Provide the [X, Y] coordinate of the cell's center where the given text is located.  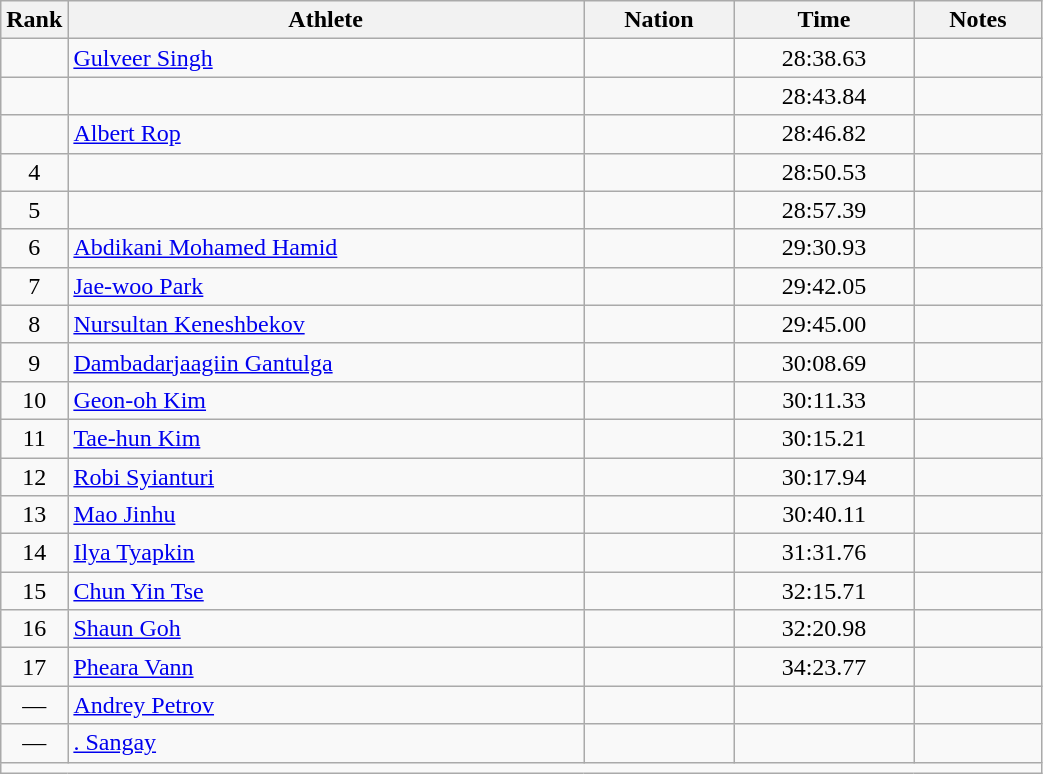
Athlete [326, 20]
Nursultan Keneshbekov [326, 324]
29:45.00 [824, 324]
30:15.21 [824, 438]
Nation [660, 20]
15 [34, 591]
30:17.94 [824, 477]
5 [34, 210]
Notes [978, 20]
. Sangay [326, 743]
13 [34, 515]
9 [34, 362]
28:43.84 [824, 96]
32:20.98 [824, 629]
8 [34, 324]
28:46.82 [824, 134]
28:38.63 [824, 58]
Dambadarjaagiin Gantulga [326, 362]
29:42.05 [824, 286]
34:23.77 [824, 667]
Shaun Goh [326, 629]
7 [34, 286]
Chun Yin Tse [326, 591]
29:30.93 [824, 248]
17 [34, 667]
30:11.33 [824, 400]
Geon-oh Kim [326, 400]
Pheara Vann [326, 667]
Tae-hun Kim [326, 438]
14 [34, 553]
4 [34, 172]
31:31.76 [824, 553]
Gulveer Singh [326, 58]
Mao Jinhu [326, 515]
Rank [34, 20]
Andrey Petrov [326, 705]
11 [34, 438]
12 [34, 477]
Albert Rop [326, 134]
6 [34, 248]
Time [824, 20]
Abdikani Mohamed Hamid [326, 248]
16 [34, 629]
28:50.53 [824, 172]
Jae-woo Park [326, 286]
Ilya Tyapkin [326, 553]
30:40.11 [824, 515]
10 [34, 400]
28:57.39 [824, 210]
30:08.69 [824, 362]
Robi Syianturi [326, 477]
32:15.71 [824, 591]
